Scan for the cell matching the given text and deliver its [X, Y] coordinate at center. 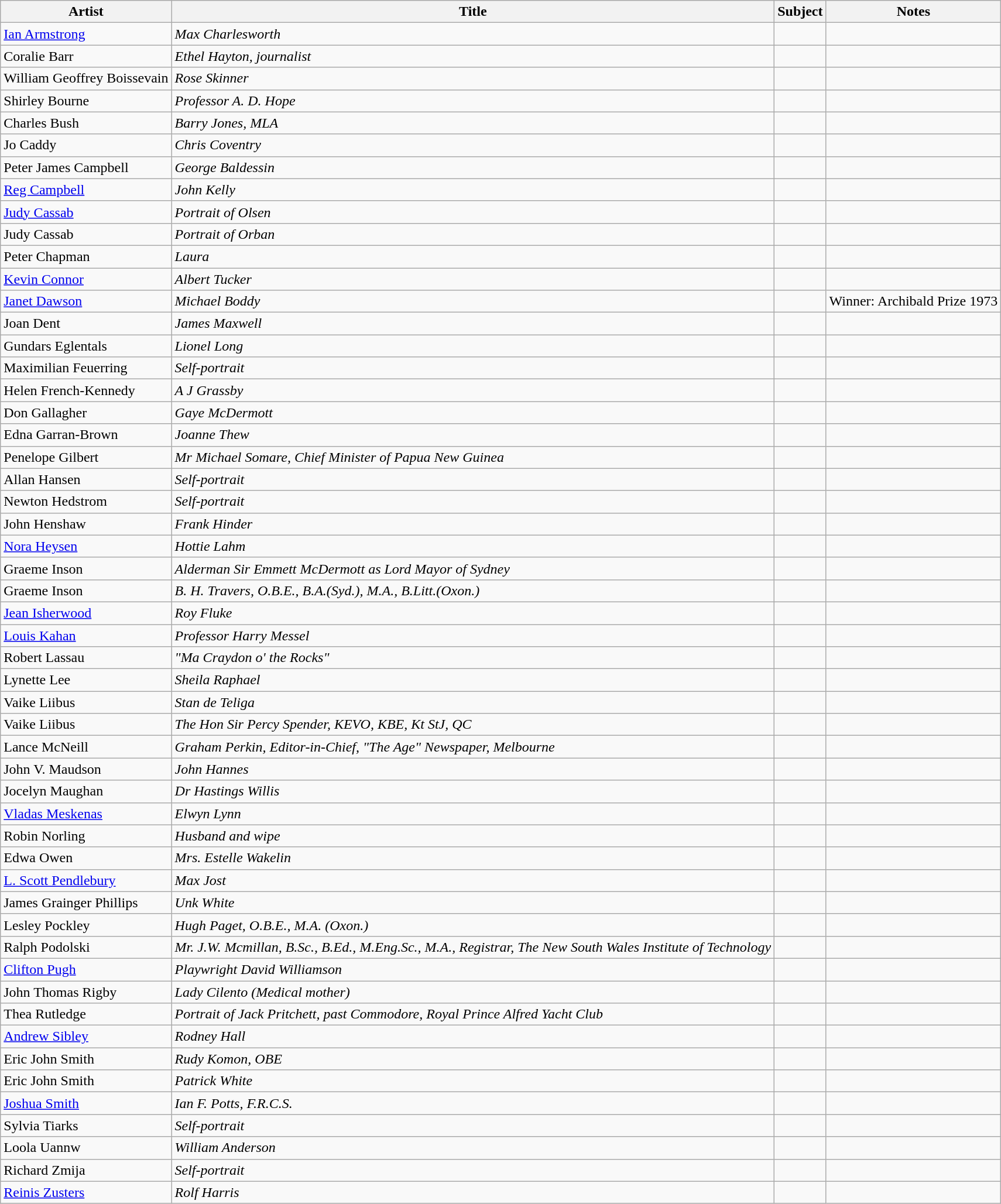
Rodney Hall [473, 1037]
Loola Uannw [86, 1148]
Artist [86, 12]
Reinis Zusters [86, 1192]
John Hannes [473, 769]
Lance McNeill [86, 747]
Playwright David Williamson [473, 969]
John Kelly [473, 190]
John V. Maudson [86, 769]
Lionel Long [473, 346]
Shirley Bourne [86, 101]
Robert Lassau [86, 658]
Jean Isherwood [86, 613]
Alderman Sir Emmett McDermott as Lord Mayor of Sydney [473, 568]
A J Grassby [473, 390]
Joshua Smith [86, 1103]
Vladas Meskenas [86, 814]
Lynette Lee [86, 680]
Sheila Raphael [473, 680]
Nora Heysen [86, 546]
Helen French-Kennedy [86, 390]
B. H. Travers, O.B.E., B.A.(Syd.), M.A., B.Litt.(Oxon.) [473, 591]
James Maxwell [473, 324]
Penelope Gilbert [86, 457]
Portrait of Olsen [473, 212]
Coralie Barr [86, 56]
Lesley Pockley [86, 925]
Don Gallagher [86, 413]
George Baldessin [473, 167]
Lady Cilento (Medical mother) [473, 992]
Robin Norling [86, 836]
Roy Fluke [473, 613]
John Henshaw [86, 524]
Kevin Connor [86, 279]
Peter James Campbell [86, 167]
Sylvia Tiarks [86, 1126]
Unk White [473, 903]
Barry Jones, MLA [473, 123]
Rose Skinner [473, 78]
William Anderson [473, 1148]
Joanne Thew [473, 435]
Gaye McDermott [473, 413]
Thea Rutledge [86, 1014]
Newton Hedstrom [86, 502]
Max Jost [473, 880]
Andrew Sibley [86, 1037]
Portrait of Jack Pritchett, past Commodore, Royal Prince Alfred Yacht Club [473, 1014]
Dr Hastings Willis [473, 791]
Gundars Eglentals [86, 346]
Edwa Owen [86, 858]
Jo Caddy [86, 145]
Stan de Teliga [473, 702]
Charles Bush [86, 123]
Rudy Komon, OBE [473, 1059]
Elwyn Lynn [473, 814]
Portrait of Orban [473, 234]
Michael Boddy [473, 301]
John Thomas Rigby [86, 992]
Professor A. D. Hope [473, 101]
Rolf Harris [473, 1192]
Laura [473, 256]
Albert Tucker [473, 279]
Subject [800, 12]
Ian Armstrong [86, 34]
Title [473, 12]
Mrs. Estelle Wakelin [473, 858]
William Geoffrey Boissevain [86, 78]
Notes [913, 12]
James Grainger Phillips [86, 903]
Clifton Pugh [86, 969]
Professor Harry Messel [473, 635]
Ethel Hayton, journalist [473, 56]
Allan Hansen [86, 479]
Hugh Paget, O.B.E., M.A. (Oxon.) [473, 925]
The Hon Sir Percy Spender, KEVO, KBE, Kt StJ, QC [473, 725]
Mr. J.W. Mcmillan, B.Sc., B.Ed., M.Eng.Sc., M.A., Registrar, The New South Wales Institute of Technology [473, 947]
Graham Perkin, Editor-in-Chief, "The Age" Newspaper, Melbourne [473, 747]
Edna Garran-Brown [86, 435]
Jocelyn Maughan [86, 791]
Ralph Podolski [86, 947]
Hottie Lahm [473, 546]
Frank Hinder [473, 524]
Joan Dent [86, 324]
L. Scott Pendlebury [86, 880]
Mr Michael Somare, Chief Minister of Papua New Guinea [473, 457]
Chris Coventry [473, 145]
Maximilian Feuerring [86, 368]
"Ma Craydon o' the Rocks" [473, 658]
Janet Dawson [86, 301]
Richard Zmija [86, 1170]
Ian F. Potts, F.R.C.S. [473, 1103]
Patrick White [473, 1081]
Max Charlesworth [473, 34]
Husband and wipe [473, 836]
Peter Chapman [86, 256]
Winner: Archibald Prize 1973 [913, 301]
Louis Kahan [86, 635]
Reg Campbell [86, 190]
